Output the [x, y] coordinate of the center of the cell containing the given text.  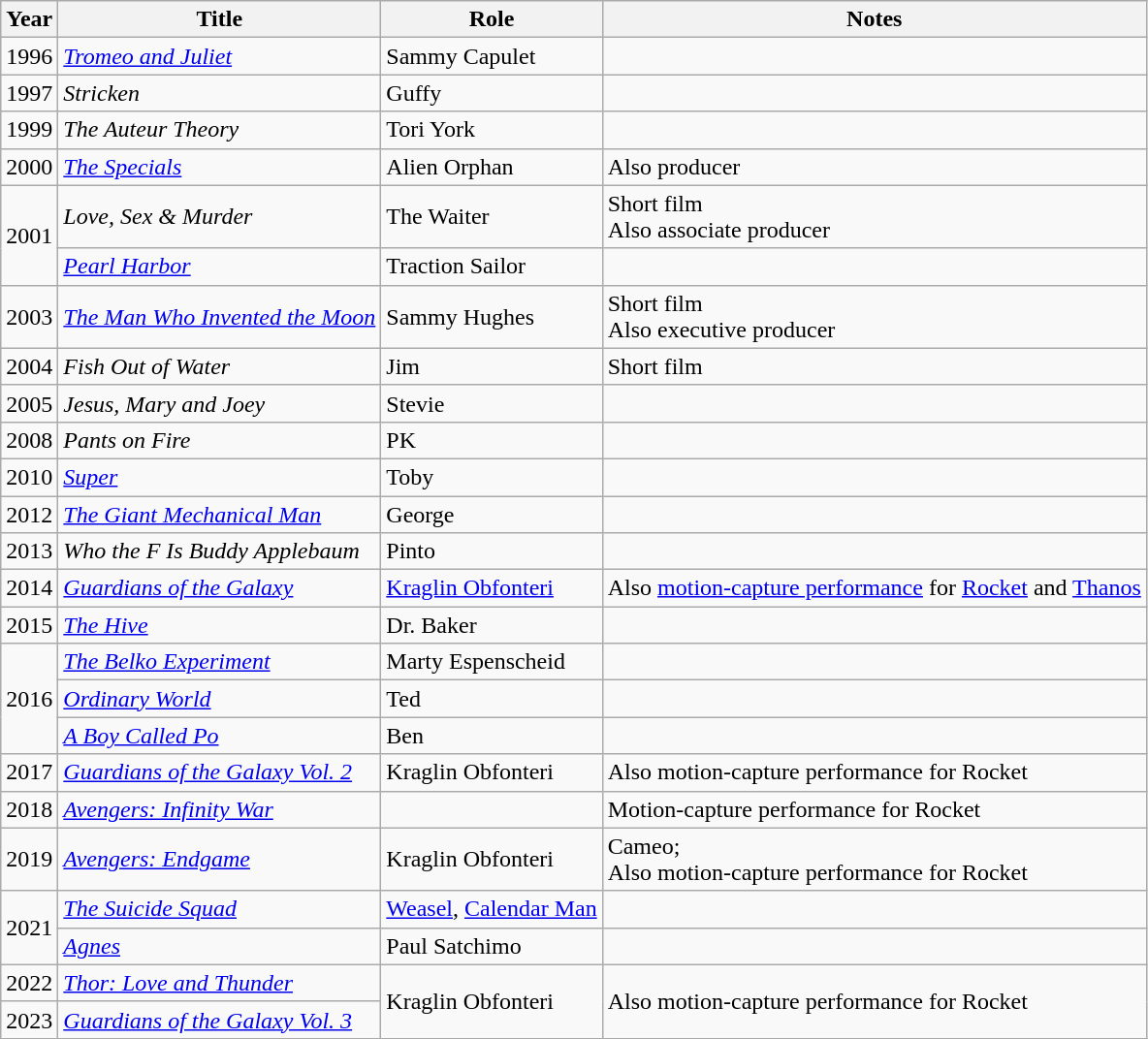
2004 [29, 366]
Guardians of the Galaxy Vol. 3 [219, 1020]
Avengers: Endgame [219, 859]
1997 [29, 93]
George [492, 515]
Sammy Capulet [492, 56]
Thor: Love and Thunder [219, 983]
2018 [29, 809]
Paul Satchimo [492, 946]
Guardians of the Galaxy Vol. 2 [219, 772]
Traction Sailor [492, 267]
Marty Espenscheid [492, 662]
2021 [29, 928]
Year [29, 19]
2016 [29, 699]
Short filmAlso executive producer [875, 316]
Also producer [875, 167]
Who the F Is Buddy Applebaum [219, 551]
Guffy [492, 93]
The Belko Experiment [219, 662]
The Giant Mechanical Man [219, 515]
The Specials [219, 167]
Ted [492, 699]
The Waiter [492, 217]
Stevie [492, 403]
Jim [492, 366]
Jesus, Mary and Joey [219, 403]
2001 [29, 235]
2019 [29, 859]
Tori York [492, 130]
The Suicide Squad [219, 909]
Agnes [219, 946]
2003 [29, 316]
2000 [29, 167]
Pinto [492, 551]
Pearl Harbor [219, 267]
The Man Who Invented the Moon [219, 316]
2022 [29, 983]
2015 [29, 625]
Ben [492, 736]
2012 [29, 515]
The Auteur Theory [219, 130]
Stricken [219, 93]
Motion-capture performance for Rocket [875, 809]
Weasel, Calendar Man [492, 909]
Avengers: Infinity War [219, 809]
PK [492, 440]
Notes [875, 19]
Short film [875, 366]
Title [219, 19]
Sammy Hughes [492, 316]
2017 [29, 772]
Also motion-capture performance for Rocket and Thanos [875, 588]
Ordinary World [219, 699]
2010 [29, 477]
Super [219, 477]
Alien Orphan [492, 167]
Love, Sex & Murder [219, 217]
Tromeo and Juliet [219, 56]
2023 [29, 1020]
Short filmAlso associate producer [875, 217]
1999 [29, 130]
Role [492, 19]
The Hive [219, 625]
2013 [29, 551]
2008 [29, 440]
Pants on Fire [219, 440]
2014 [29, 588]
1996 [29, 56]
Toby [492, 477]
Fish Out of Water [219, 366]
Guardians of the Galaxy [219, 588]
Dr. Baker [492, 625]
2005 [29, 403]
Cameo;Also motion-capture performance for Rocket [875, 859]
A Boy Called Po [219, 736]
